Identify which cell holds the provided text, then report its (x, y) central coordinate. 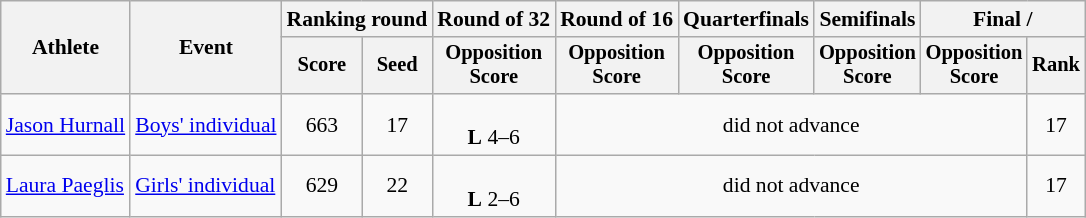
Final / (1003, 19)
22 (397, 186)
Semifinals (868, 19)
L 4–6 (494, 124)
Girls' individual (206, 186)
Jason Hurnall (66, 124)
Quarterfinals (746, 19)
Event (206, 48)
Athlete (66, 48)
Round of 32 (494, 19)
Score (322, 66)
629 (322, 186)
Rank (1056, 66)
663 (322, 124)
Boys' individual (206, 124)
Laura Paeglis (66, 186)
L 2–6 (494, 186)
Round of 16 (616, 19)
Seed (397, 66)
Ranking round (358, 19)
